Provide the [x, y] coordinate of the cell's center where the given text is located.  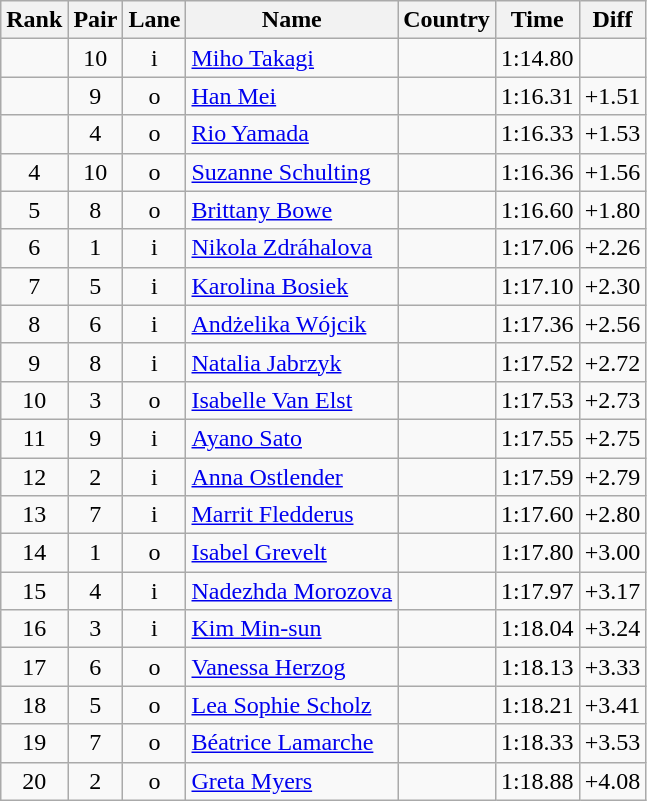
1:14.80 [537, 58]
+3.17 [612, 591]
+2.75 [612, 438]
Ayano Sato [292, 438]
1:18.13 [537, 667]
Name [292, 20]
15 [34, 591]
12 [34, 477]
1:18.04 [537, 629]
Natalia Jabrzyk [292, 362]
Pair [96, 20]
+2.56 [612, 324]
19 [34, 743]
+3.33 [612, 667]
17 [34, 667]
+4.08 [612, 781]
Isabelle Van Elst [292, 400]
1:17.36 [537, 324]
18 [34, 705]
Karolina Bosiek [292, 286]
Diff [612, 20]
+2.73 [612, 400]
+1.51 [612, 96]
16 [34, 629]
+3.00 [612, 553]
Country [447, 20]
1:17.53 [537, 400]
+1.53 [612, 134]
+2.26 [612, 248]
Andżelika Wójcik [292, 324]
1:17.55 [537, 438]
+2.30 [612, 286]
1:18.33 [537, 743]
1:16.33 [537, 134]
Rank [34, 20]
Marrit Fledderus [292, 515]
+1.56 [612, 172]
20 [34, 781]
+1.80 [612, 210]
1:16.60 [537, 210]
1:17.60 [537, 515]
Anna Ostlender [292, 477]
Miho Takagi [292, 58]
1:17.10 [537, 286]
Béatrice Lamarche [292, 743]
+3.24 [612, 629]
1:17.52 [537, 362]
1:18.21 [537, 705]
Kim Min-sun [292, 629]
1:17.59 [537, 477]
1:18.88 [537, 781]
1:17.06 [537, 248]
Isabel Grevelt [292, 553]
Vanessa Herzog [292, 667]
Greta Myers [292, 781]
+3.41 [612, 705]
1:17.80 [537, 553]
11 [34, 438]
13 [34, 515]
Lea Sophie Scholz [292, 705]
Nikola Zdráhalova [292, 248]
14 [34, 553]
+3.53 [612, 743]
Nadezhda Morozova [292, 591]
1:16.31 [537, 96]
Suzanne Schulting [292, 172]
+2.79 [612, 477]
+2.72 [612, 362]
1:17.97 [537, 591]
Rio Yamada [292, 134]
1:16.36 [537, 172]
+2.80 [612, 515]
Time [537, 20]
Brittany Bowe [292, 210]
Han Mei [292, 96]
Lane [154, 20]
